Locate the cell with the specified text and output its (x, y) center coordinate. 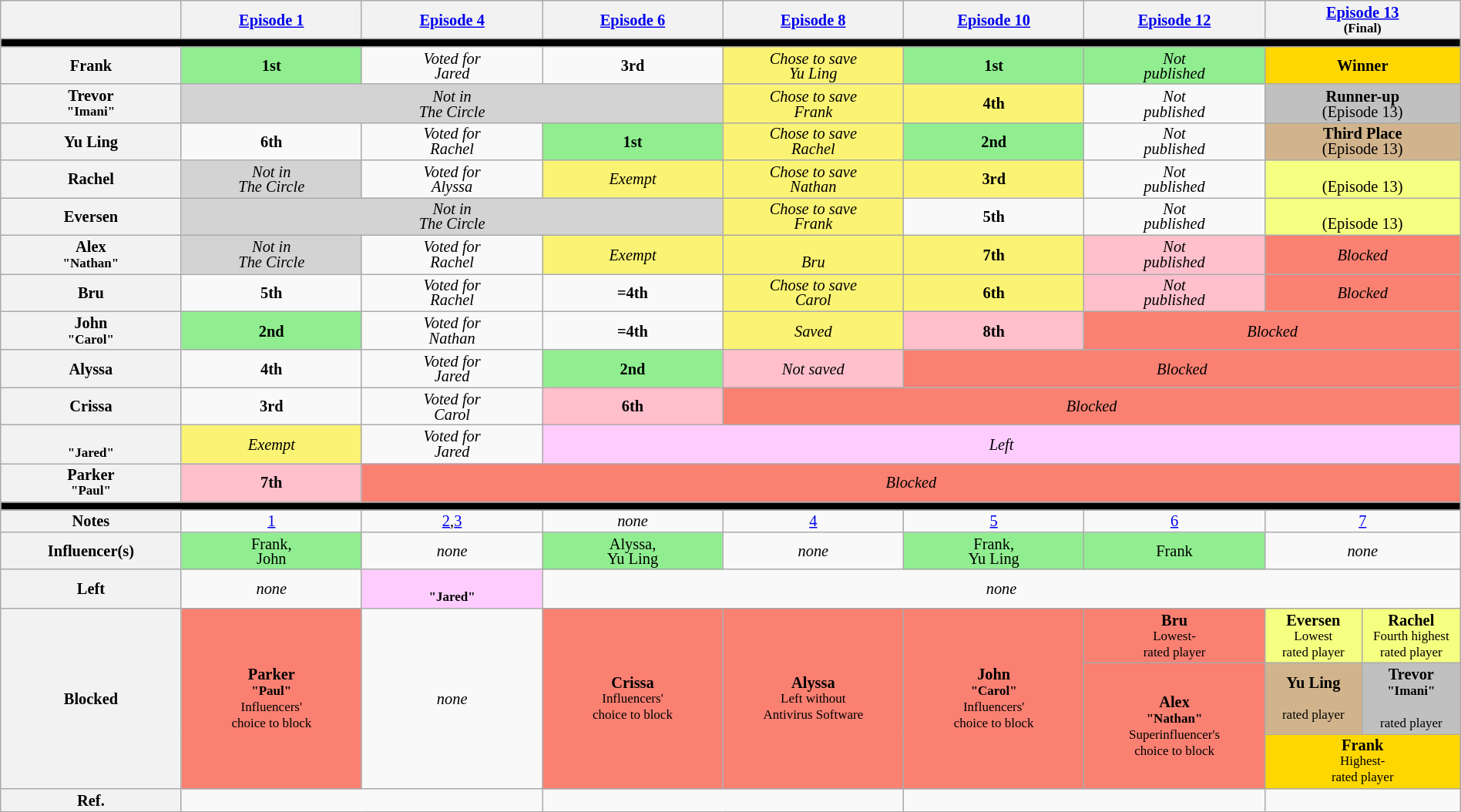
Alex"Nathan"Superinfluencer'schoice to block (1174, 726)
Voted forCarol (452, 407)
Trevor"Imani"rated player (1411, 698)
1 (271, 521)
Runner-up(Episode 13) (1362, 103)
Alyssa Left withoutAntivirus Software (813, 698)
Saved (813, 331)
Not saved (813, 368)
Ref. (91, 800)
Episode 13(Final) (1362, 19)
Alyssa (91, 368)
FrankHighest-rated player (1362, 761)
Frank,John (271, 550)
Third Place(Episode 13) (1362, 142)
Episode 6 (633, 19)
Crissa (91, 407)
6 (1174, 521)
Chose to saveRachel (813, 142)
John"Carol"Influencers'choice to block (994, 698)
Chose to saveYu Ling (813, 65)
Episode 1 (271, 19)
Chose to saveCarol (813, 293)
5 (994, 521)
RachelFourth highestrated player (1411, 635)
Trevor"Imani" (91, 103)
Eversen (91, 216)
Episode 12 (1174, 19)
CrissaInfluencers'choice to block (633, 698)
Bru Lowest-rated player (1174, 635)
Yu Lingrated player (1313, 698)
Episode 10 (994, 19)
John"Carol" (91, 331)
Winner (1362, 65)
EversenLowestrated player (1313, 635)
Alyssa,Yu Ling (633, 550)
Influencer(s) (91, 550)
Chose to saveNathan (813, 179)
Frank,Yu Ling (994, 550)
7 (1362, 521)
Yu Ling (91, 142)
Episode 4 (452, 19)
4 (813, 521)
Episode 8 (813, 19)
Voted forNathan (452, 331)
8th (994, 331)
Rachel (91, 179)
Alex"Nathan" (91, 254)
2,3 (452, 521)
Parker"Paul" (91, 482)
Notes (91, 521)
Parker"Paul"Influencers'choice to block (271, 698)
Voted forAlyssa (452, 179)
